Identify which cell holds the provided text, then report its [x, y] central coordinate. 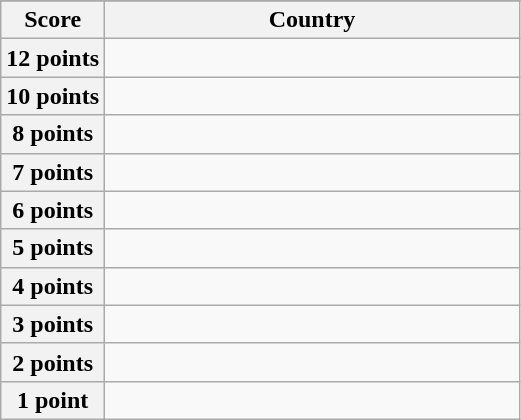
3 points [53, 324]
7 points [53, 172]
Score [53, 20]
5 points [53, 248]
10 points [53, 96]
Country [312, 20]
1 point [53, 400]
4 points [53, 286]
12 points [53, 58]
2 points [53, 362]
8 points [53, 134]
6 points [53, 210]
